For the text-containing cell, return its midpoint in [X, Y] coordinate format. 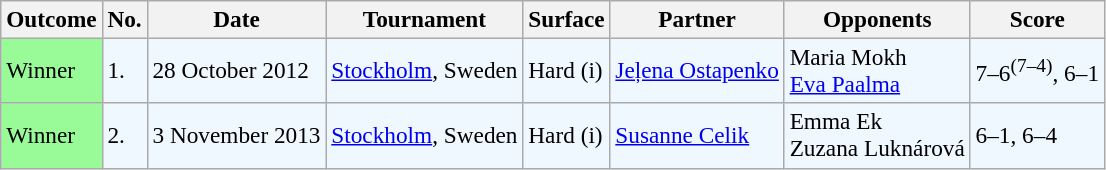
Tournament [424, 19]
2. [124, 136]
7–6(7–4), 6–1 [1037, 70]
Outcome [52, 19]
28 October 2012 [236, 70]
Jeļena Ostapenko [697, 70]
Date [236, 19]
1. [124, 70]
Maria Mokh Eva Paalma [877, 70]
6–1, 6–4 [1037, 136]
Emma Ek Zuzana Luknárová [877, 136]
Susanne Celik [697, 136]
Opponents [877, 19]
Surface [566, 19]
3 November 2013 [236, 136]
Score [1037, 19]
Partner [697, 19]
No. [124, 19]
